Return the (x, y) coordinate for the center point of the cell that contains the specified text.  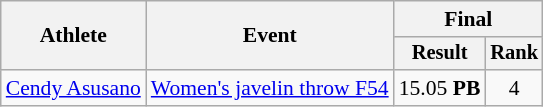
Final (468, 19)
Women's javelin throw F54 (270, 88)
4 (514, 88)
Rank (514, 54)
Event (270, 36)
Result (440, 54)
15.05 PB (440, 88)
Athlete (74, 36)
Cendy Asusano (74, 88)
